Output the [X, Y] coordinate of the center of the cell containing the given text.  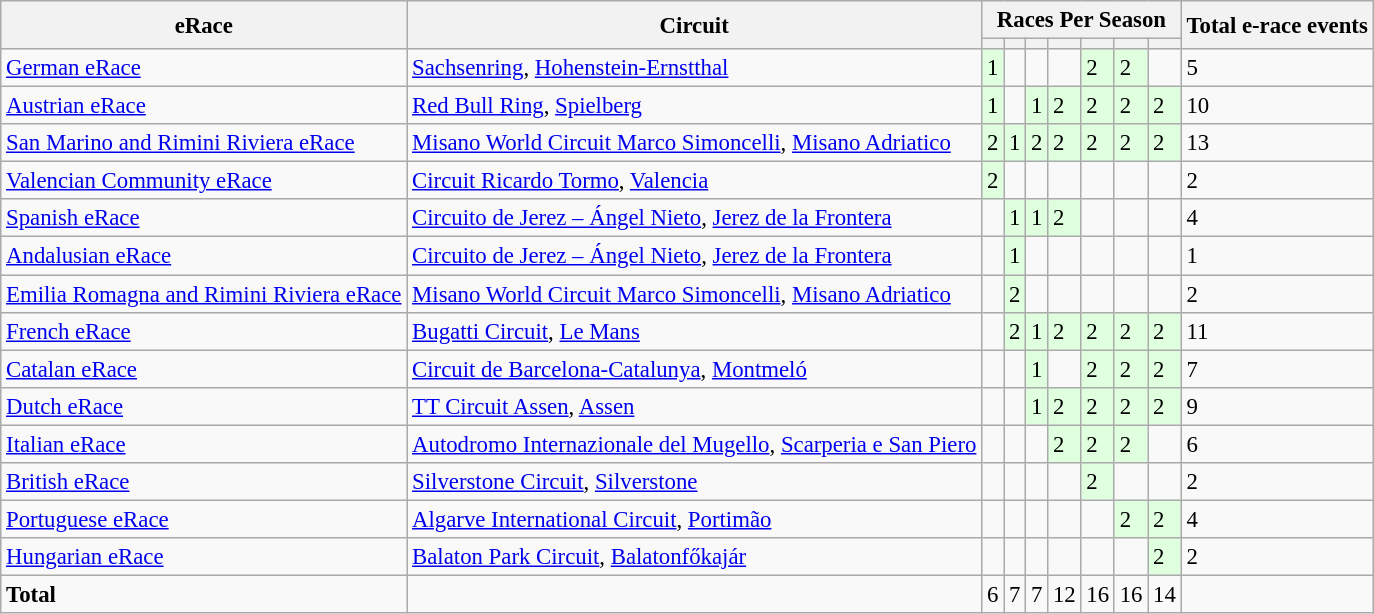
Dutch eRace [204, 406]
British eRace [204, 482]
12 [1064, 594]
French eRace [204, 331]
Italian eRace [204, 444]
Silverstone Circuit, Silverstone [694, 482]
Sachsenring, Hohenstein-Ernstthal [694, 68]
Balaton Park Circuit, Balatonfőkajár [694, 557]
TT Circuit Assen, Assen [694, 406]
Races Per Season [1082, 20]
Autodromo Internazionale del Mugello, Scarperia e San Piero [694, 444]
Spanish eRace [204, 219]
Circuit [694, 25]
eRace [204, 25]
14 [1164, 594]
9 [1277, 406]
Andalusian eRace [204, 256]
Red Bull Ring, Spielberg [694, 106]
Portuguese eRace [204, 519]
Bugatti Circuit, Le Mans [694, 331]
10 [1277, 106]
San Marino and Rimini Riviera eRace [204, 143]
11 [1277, 331]
13 [1277, 143]
5 [1277, 68]
Total e-race events [1277, 25]
German eRace [204, 68]
Hungarian eRace [204, 557]
Valencian Community eRace [204, 181]
Austrian eRace [204, 106]
Total [204, 594]
Catalan eRace [204, 369]
Circuit de Barcelona-Catalunya, Montmeló [694, 369]
Circuit Ricardo Tormo, Valencia [694, 181]
Emilia Romagna and Rimini Riviera eRace [204, 294]
Algarve International Circuit, Portimão [694, 519]
